For the text-containing cell, return its midpoint in (X, Y) coordinate format. 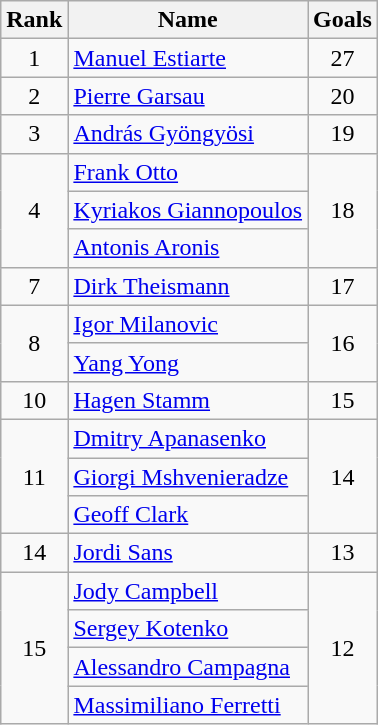
13 (343, 553)
Pierre Garsau (188, 96)
Antonis Aronis (188, 248)
7 (34, 286)
3 (34, 134)
Dmitry Apanasenko (188, 438)
Giorgi Mshvenieradze (188, 477)
27 (343, 58)
Name (188, 20)
4 (34, 210)
11 (34, 476)
20 (343, 96)
Goals (343, 20)
Alessandro Campagna (188, 667)
András Gyöngyösi (188, 134)
12 (343, 648)
Geoff Clark (188, 515)
18 (343, 210)
Rank (34, 20)
Frank Otto (188, 172)
8 (34, 343)
Kyriakos Giannopoulos (188, 210)
Manuel Estiarte (188, 58)
Dirk Theismann (188, 286)
Hagen Stamm (188, 400)
19 (343, 134)
10 (34, 400)
17 (343, 286)
Jody Campbell (188, 591)
2 (34, 96)
1 (34, 58)
Massimiliano Ferretti (188, 705)
Sergey Kotenko (188, 629)
16 (343, 343)
Jordi Sans (188, 553)
Igor Milanovic (188, 324)
Yang Yong (188, 362)
